Search for the cell housing the specified text and yield its [X, Y] center coordinate. 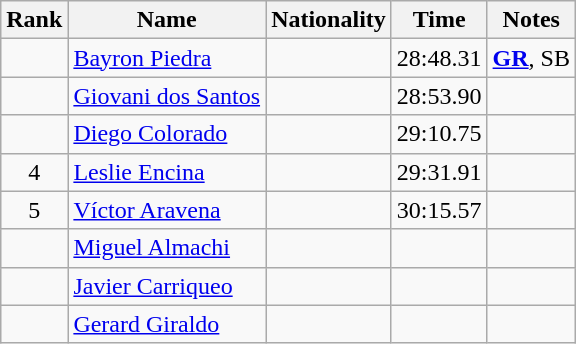
Nationality [329, 20]
Time [439, 20]
29:31.91 [439, 172]
Miguel Almachi [167, 248]
28:48.31 [439, 58]
Notes [531, 20]
Name [167, 20]
28:53.90 [439, 96]
Rank [34, 20]
29:10.75 [439, 134]
Bayron Piedra [167, 58]
GR, SB [531, 58]
30:15.57 [439, 210]
Gerard Giraldo [167, 324]
Giovani dos Santos [167, 96]
Leslie Encina [167, 172]
5 [34, 210]
Javier Carriqueo [167, 286]
Víctor Aravena [167, 210]
4 [34, 172]
Diego Colorado [167, 134]
